Pinpoint the cell where the given text exists, returning its (x, y) midpoint coordinate. 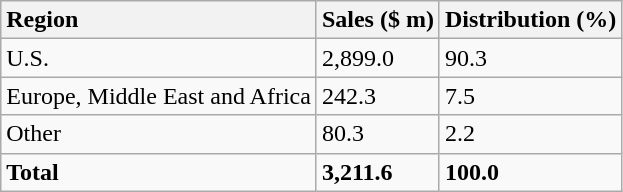
Total (159, 172)
Sales ($ m) (378, 20)
2.2 (530, 134)
2,899.0 (378, 58)
7.5 (530, 96)
Europe, Middle East and Africa (159, 96)
90.3 (530, 58)
Region (159, 20)
Other (159, 134)
3,211.6 (378, 172)
100.0 (530, 172)
242.3 (378, 96)
80.3 (378, 134)
U.S. (159, 58)
Distribution (%) (530, 20)
